Pinpoint the cell where the given text exists, returning its (X, Y) midpoint coordinate. 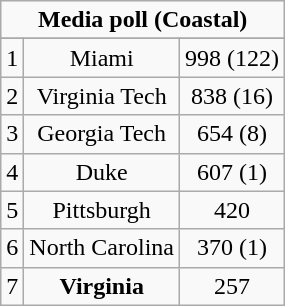
2 (12, 96)
Miami (102, 58)
Media poll (Coastal) (143, 20)
Virginia (102, 286)
6 (12, 248)
3 (12, 134)
607 (1) (232, 172)
838 (16) (232, 96)
257 (232, 286)
1 (12, 58)
Georgia Tech (102, 134)
Virginia Tech (102, 96)
Duke (102, 172)
North Carolina (102, 248)
Pittsburgh (102, 210)
7 (12, 286)
4 (12, 172)
5 (12, 210)
370 (1) (232, 248)
998 (122) (232, 58)
654 (8) (232, 134)
420 (232, 210)
